Provide the (x, y) coordinate of the cell's center where the given text is located.  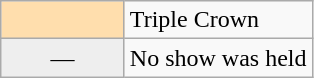
— (63, 58)
Triple Crown (218, 20)
No show was held (218, 58)
